For the text-containing cell, return its midpoint in [x, y] coordinate format. 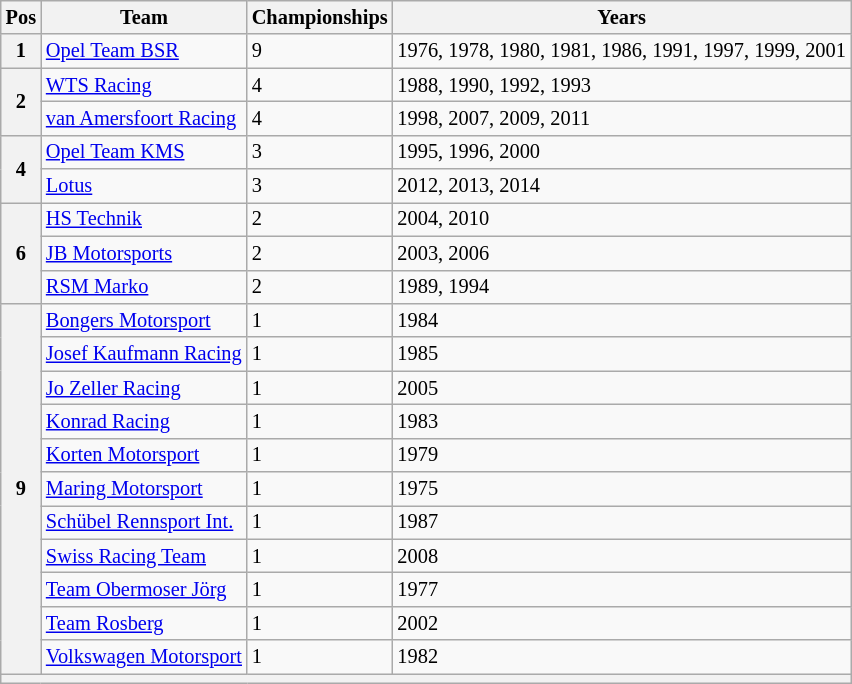
Opel Team BSR [144, 51]
Team Obermoser Jörg [144, 589]
Jo Zeller Racing [144, 388]
1977 [621, 589]
van Amersfoort Racing [144, 118]
Swiss Racing Team [144, 556]
2002 [621, 623]
HS Technik [144, 219]
1975 [621, 489]
1983 [621, 421]
Maring Motorsport [144, 489]
1984 [621, 320]
Josef Kaufmann Racing [144, 354]
2004, 2010 [621, 219]
JB Motorsports [144, 253]
2008 [621, 556]
WTS Racing [144, 85]
1979 [621, 455]
Korten Motorsport [144, 455]
Championships [320, 17]
Schübel Rennsport Int. [144, 522]
RSM Marko [144, 287]
Bongers Motorsport [144, 320]
Konrad Racing [144, 421]
1987 [621, 522]
1985 [621, 354]
Opel Team KMS [144, 152]
Team Rosberg [144, 623]
2012, 2013, 2014 [621, 186]
2005 [621, 388]
Volkswagen Motorsport [144, 657]
Team [144, 17]
1982 [621, 657]
Years [621, 17]
1995, 1996, 2000 [621, 152]
Pos [21, 17]
1989, 1994 [621, 287]
Lotus [144, 186]
1998, 2007, 2009, 2011 [621, 118]
2003, 2006 [621, 253]
6 [21, 252]
1988, 1990, 1992, 1993 [621, 85]
1976, 1978, 1980, 1981, 1986, 1991, 1997, 1999, 2001 [621, 51]
